Search for the cell housing the specified text and yield its [x, y] center coordinate. 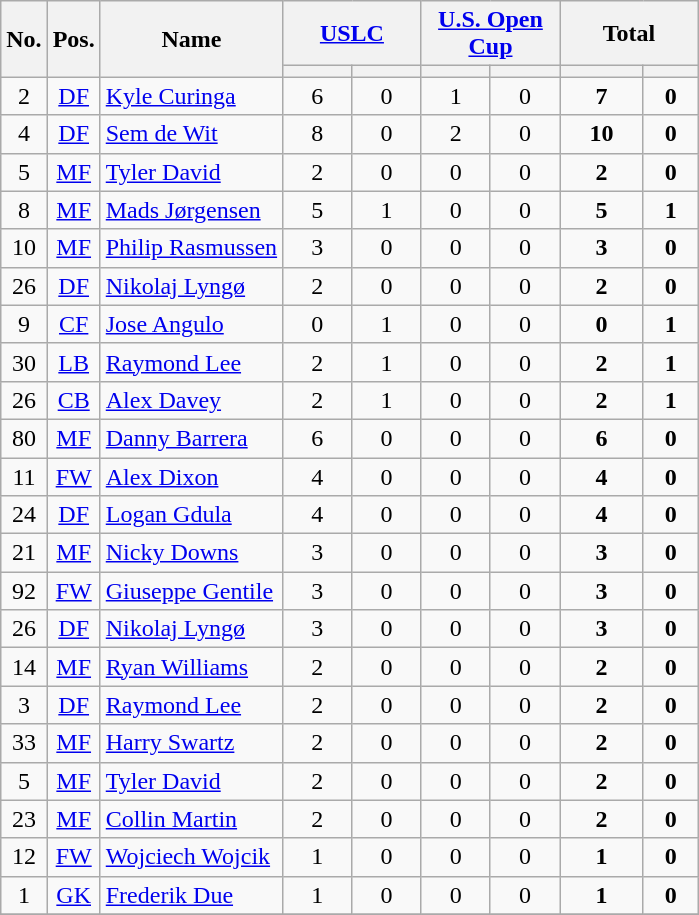
LB [74, 362]
Danny Barrera [191, 438]
23 [24, 819]
9 [24, 324]
Philip Rasmussen [191, 248]
USLC [352, 34]
No. [24, 39]
Nicky Downs [191, 553]
Logan Gdula [191, 515]
Mads Jørgensen [191, 210]
Frederik Due [191, 895]
Alex Davey [191, 400]
24 [24, 515]
Ryan Williams [191, 667]
Total [630, 34]
Name [191, 39]
Jose Angulo [191, 324]
92 [24, 591]
33 [24, 743]
GK [74, 895]
11 [24, 477]
Harry Swartz [191, 743]
CB [74, 400]
7 [602, 96]
12 [24, 857]
Giuseppe Gentile [191, 591]
Wojciech Wojcik [191, 857]
Kyle Curinga [191, 96]
30 [24, 362]
Pos. [74, 39]
Collin Martin [191, 819]
21 [24, 553]
CF [74, 324]
80 [24, 438]
U.S. Open Cup [490, 34]
Sem de Wit [191, 134]
14 [24, 667]
Alex Dixon [191, 477]
